Provide the (X, Y) coordinate of the cell's center where the given text is located.  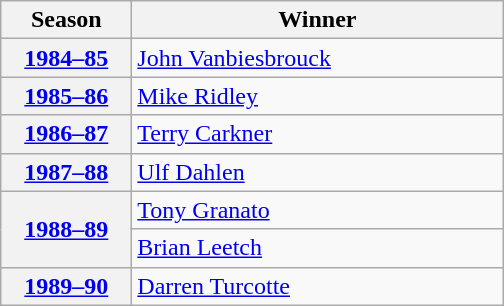
John Vanbiesbrouck (318, 58)
1985–86 (66, 96)
1986–87 (66, 134)
1987–88 (66, 172)
Brian Leetch (318, 248)
Darren Turcotte (318, 286)
1984–85 (66, 58)
Mike Ridley (318, 96)
1989–90 (66, 286)
Ulf Dahlen (318, 172)
Season (66, 20)
Tony Granato (318, 210)
Terry Carkner (318, 134)
1988–89 (66, 229)
Winner (318, 20)
